Capture the cell that displays the provided text and extract its [x, y] central coordinate. 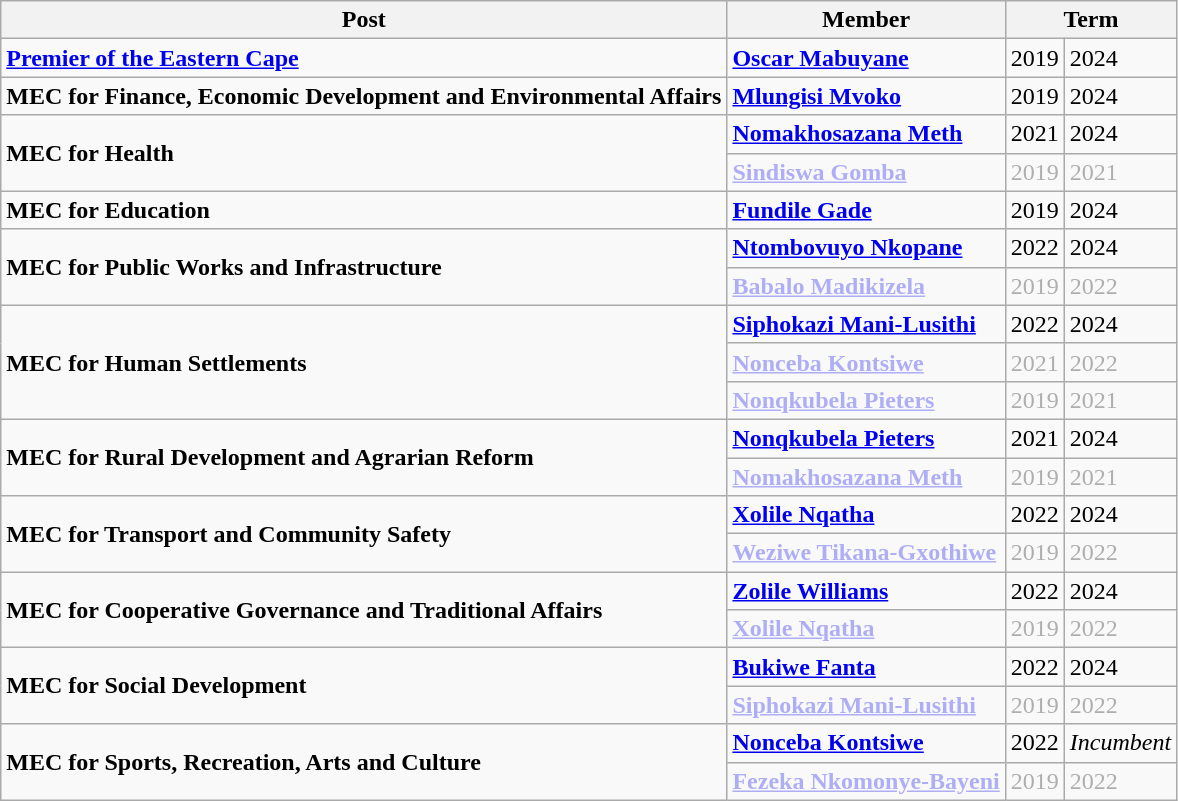
Member [866, 20]
MEC for Education [364, 210]
Zolile Williams [866, 591]
Babalo Madikizela [866, 286]
Ntombovuyo Nkopane [866, 248]
MEC for Health [364, 153]
MEC for Public Works and Infrastructure [364, 267]
Premier of the Eastern Cape [364, 58]
MEC for Human Settlements [364, 362]
MEC for Finance, Economic Development and Environmental Affairs [364, 96]
MEC for Rural Development and Agrarian Reform [364, 457]
Incumbent [1120, 743]
Fundile Gade [866, 210]
Mlungisi Mvoko [866, 96]
Term [1090, 20]
Sindiswa Gomba [866, 172]
MEC for Transport and Community Safety [364, 534]
MEC for Sports, Recreation, Arts and Culture [364, 762]
Oscar Mabuyane [866, 58]
Bukiwe Fanta [866, 667]
Weziwe Tikana-Gxothiwe [866, 553]
MEC for Social Development [364, 686]
Post [364, 20]
MEC for Cooperative Governance and Traditional Affairs [364, 610]
Fezeka Nkomonye-Bayeni [866, 781]
